Provide the (x, y) coordinate of the cell's center where the given text is located.  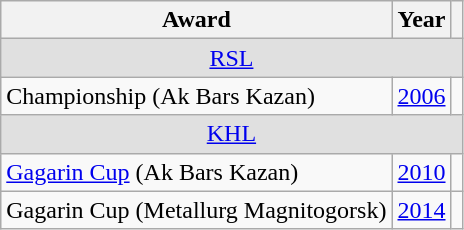
Gagarin Cup (Ak Bars Kazan) (196, 172)
Gagarin Cup (Metallurg Magnitogorsk) (196, 210)
Year (422, 20)
Championship (Ak Bars Kazan) (196, 96)
2006 (422, 96)
2010 (422, 172)
RSL (232, 58)
2014 (422, 210)
Award (196, 20)
KHL (232, 134)
